From the cell containing the given text, extract its center point as [X, Y] coordinate. 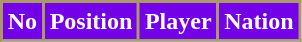
Position [90, 22]
Nation [259, 22]
No [23, 22]
Player [178, 22]
